Identify which cell holds the provided text, then report its (X, Y) central coordinate. 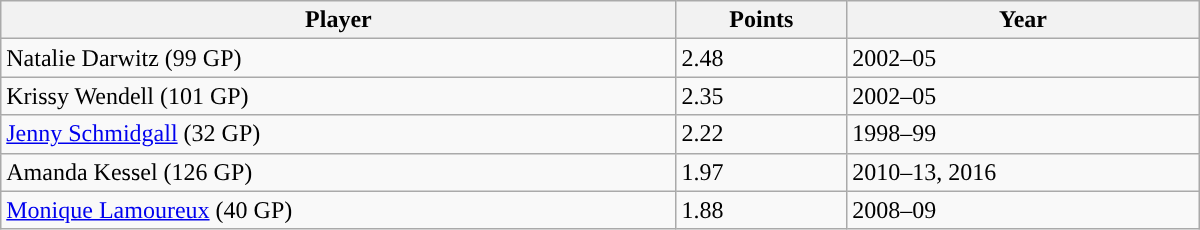
2.48 (762, 58)
Amanda Kessel (126 GP) (338, 172)
2.35 (762, 96)
Natalie Darwitz (99 GP) (338, 58)
2010–13, 2016 (1024, 172)
2008–09 (1024, 210)
1.97 (762, 172)
Points (762, 20)
Jenny Schmidgall (32 GP) (338, 134)
Krissy Wendell (101 GP) (338, 96)
1.88 (762, 210)
2.22 (762, 134)
Monique Lamoureux (40 GP) (338, 210)
1998–99 (1024, 134)
Player (338, 20)
Year (1024, 20)
